Return the [X, Y] coordinate for the center point of the cell that contains the specified text.  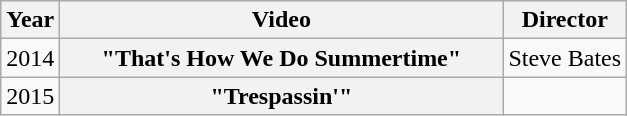
Video [282, 20]
Steve Bates [565, 58]
2015 [30, 96]
2014 [30, 58]
"That's How We Do Summertime" [282, 58]
Director [565, 20]
"Trespassin'" [282, 96]
Year [30, 20]
